Search for the cell housing the specified text and yield its [x, y] center coordinate. 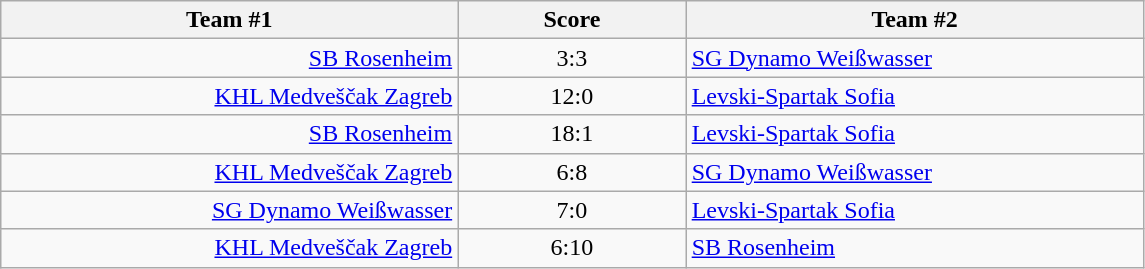
Team #2 [914, 20]
7:0 [572, 210]
6:8 [572, 172]
Team #1 [230, 20]
Score [572, 20]
3:3 [572, 58]
18:1 [572, 134]
6:10 [572, 248]
12:0 [572, 96]
